From the cell containing the given text, extract its center point as (X, Y) coordinate. 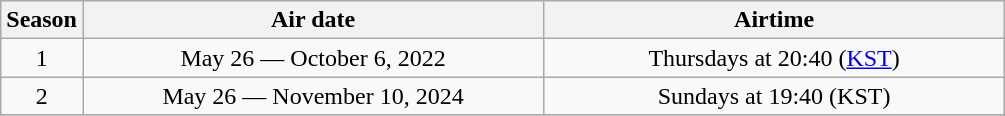
Air date (312, 20)
Airtime (774, 20)
May 26 — November 10, 2024 (312, 96)
Season (42, 20)
1 (42, 58)
May 26 — October 6, 2022 (312, 58)
Thursdays at 20:40 (KST) (774, 58)
2 (42, 96)
Sundays at 19:40 (KST) (774, 96)
